Scan for the cell matching the given text and deliver its (X, Y) coordinate at center. 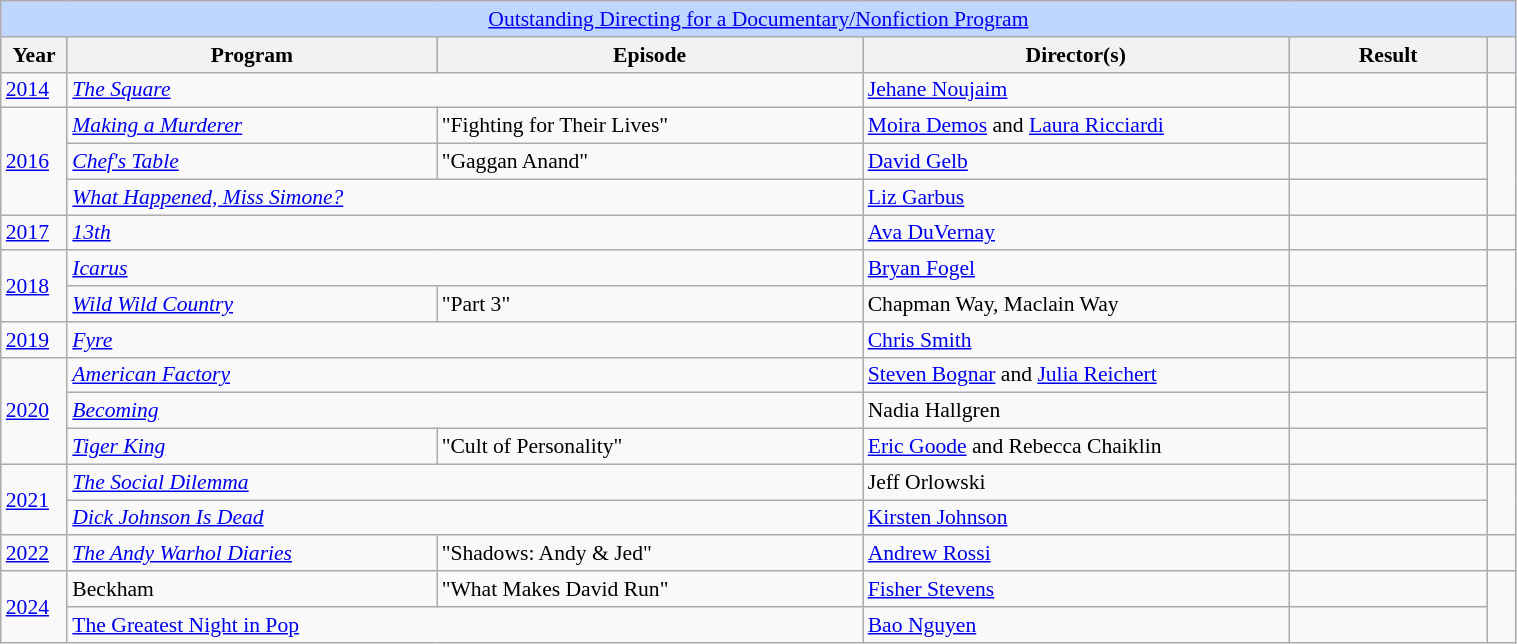
2016 (34, 162)
Making a Murderer (252, 126)
Kirsten Johnson (1076, 518)
Director(s) (1076, 55)
Ava DuVernay (1076, 233)
Jehane Noujaim (1076, 90)
2018 (34, 286)
Steven Bognar and Julia Reichert (1076, 375)
Eric Goode and Rebecca Chaiklin (1076, 447)
2022 (34, 554)
The Square (464, 90)
"Part 3" (650, 304)
Bryan Fogel (1076, 269)
Tiger King (252, 447)
Result (1388, 55)
2021 (34, 500)
"Gaggan Anand" (650, 162)
13th (464, 233)
2019 (34, 340)
Becoming (464, 411)
Chapman Way, Maclain Way (1076, 304)
Dick Johnson Is Dead (464, 518)
Program (252, 55)
2020 (34, 410)
Bao Nguyen (1076, 625)
2024 (34, 606)
Moira Demos and Laura Ricciardi (1076, 126)
What Happened, Miss Simone? (464, 197)
Wild Wild Country (252, 304)
Icarus (464, 269)
Nadia Hallgren (1076, 411)
American Factory (464, 375)
"Fighting for Their Lives" (650, 126)
Chris Smith (1076, 340)
The Andy Warhol Diaries (252, 554)
Outstanding Directing for a Documentary/Nonfiction Program (758, 19)
Beckham (252, 589)
2017 (34, 233)
Fyre (464, 340)
Episode (650, 55)
The Social Dilemma (464, 482)
Fisher Stevens (1076, 589)
Jeff Orlowski (1076, 482)
Year (34, 55)
"What Makes David Run" (650, 589)
David Gelb (1076, 162)
"Shadows: Andy & Jed" (650, 554)
2014 (34, 90)
Chef's Table (252, 162)
Liz Garbus (1076, 197)
Andrew Rossi (1076, 554)
The Greatest Night in Pop (464, 625)
"Cult of Personality" (650, 447)
